Output the [x, y] coordinate of the center of the cell containing the given text.  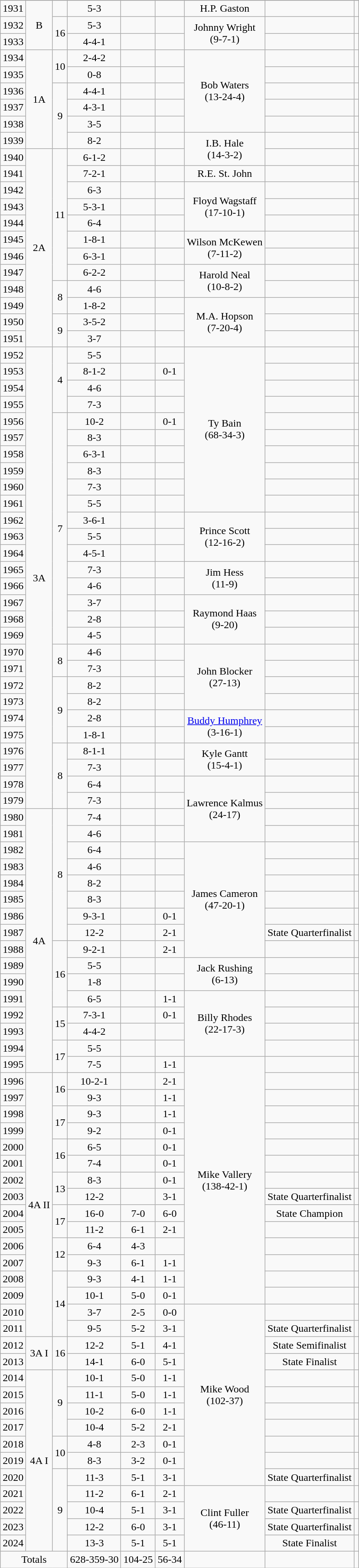
1967 [13, 603]
1951 [13, 339]
2012 [13, 1345]
1938 [13, 124]
1991 [13, 998]
1973 [13, 701]
1960 [13, 487]
1996 [13, 1081]
3-5-2 [95, 322]
1934 [13, 58]
1940 [13, 157]
4-8 [95, 1444]
State Semifinalist [310, 1345]
9-5 [95, 1329]
Jim Hess(11-9) [225, 578]
4A I [39, 1461]
R.E. St. John [225, 173]
56-34 [170, 1560]
3A I [39, 1353]
2007 [13, 1263]
1953 [13, 372]
1936 [13, 91]
9-3-1 [95, 916]
15 [60, 1024]
2011 [13, 1329]
1939 [13, 140]
1983 [13, 867]
1-8-2 [95, 306]
Lawrence Kalmus(24-17) [225, 809]
3-6-1 [95, 520]
1979 [13, 801]
Kyle Gantt(15-4-1) [225, 760]
1976 [13, 751]
Clint Fuller(46-11) [225, 1518]
1981 [13, 834]
2006 [13, 1246]
Raymond Haas(9-20) [225, 619]
1986 [13, 916]
1949 [13, 306]
Billy Rhodes(22-17-3) [225, 1023]
1997 [13, 1098]
4-4-2 [95, 1032]
1937 [13, 108]
Mike Wood(102-37) [225, 1395]
1971 [13, 668]
2022 [13, 1510]
John Blocker(27-13) [225, 677]
4-5 [95, 636]
M.A. Hopson(7-20-4) [225, 322]
2008 [13, 1279]
B [39, 25]
1962 [13, 520]
1947 [13, 273]
Wilson McKewen(7-11-2) [225, 248]
1945 [13, 240]
628-359-30 [95, 1560]
2010 [13, 1312]
14 [60, 1304]
2023 [13, 1526]
2005 [13, 1229]
16-0 [95, 1213]
7-5 [95, 1065]
1980 [13, 817]
Bob Waters(13-24-4) [225, 91]
1963 [13, 537]
5-3-1 [95, 207]
12 [60, 1254]
1931 [13, 9]
1957 [13, 437]
1993 [13, 1032]
1956 [13, 421]
3-5 [95, 124]
1932 [13, 25]
2-5 [138, 1312]
4-5-1 [95, 553]
2-4-2 [95, 58]
1988 [13, 949]
Buddy Humphrey(3-16-1) [225, 726]
10-2-1 [95, 1081]
Prince Scott(12-16-2) [225, 537]
0-0 [170, 1312]
1933 [13, 42]
2015 [13, 1395]
Ty Bain(68-34-3) [225, 429]
1941 [13, 173]
1943 [13, 207]
6-3 [95, 190]
1985 [13, 900]
9-2 [95, 1131]
9-2-1 [95, 949]
13 [60, 1188]
1995 [13, 1065]
I.B. Hale(14-3-2) [225, 149]
1970 [13, 652]
4 [60, 380]
1975 [13, 735]
1992 [13, 1015]
3A [39, 578]
H.P. Gaston [225, 9]
2-3 [138, 1444]
2009 [13, 1296]
2021 [13, 1493]
4A [39, 941]
6-1-2 [95, 157]
Jack Rushing(6-13) [225, 974]
Harold Neal(10-8-2) [225, 281]
1974 [13, 718]
104-25 [138, 1560]
2016 [13, 1411]
Mike Vallery(138-42-1) [225, 1180]
1944 [13, 223]
11-1 [95, 1395]
1969 [13, 636]
4-3 [138, 1246]
1954 [13, 388]
1961 [13, 504]
1958 [13, 454]
1990 [13, 982]
State Champion [310, 1213]
1942 [13, 190]
2003 [13, 1196]
2019 [13, 1460]
7-3-1 [95, 1015]
0-8 [95, 75]
1994 [13, 1048]
3-2 [138, 1460]
James Cameron(47-20-1) [225, 900]
8-1-1 [95, 751]
1999 [13, 1131]
1935 [13, 75]
14-1 [95, 1362]
Floyd Wagstaff(17-10-1) [225, 206]
11-3 [95, 1477]
2018 [13, 1444]
11 [60, 215]
2013 [13, 1362]
6-2-2 [95, 273]
1965 [13, 570]
7 [60, 528]
1-8 [95, 982]
1950 [13, 322]
2004 [13, 1213]
1998 [13, 1114]
2001 [13, 1164]
2A [39, 248]
1946 [13, 256]
1A [39, 99]
2017 [13, 1428]
7-0 [138, 1213]
2020 [13, 1477]
4A II [39, 1205]
1968 [13, 619]
13-3 [95, 1543]
1955 [13, 404]
2002 [13, 1180]
Totals [34, 1560]
1948 [13, 289]
8-1-2 [95, 372]
1977 [13, 768]
1959 [13, 470]
1966 [13, 586]
Johnny Wright(9-7-1) [225, 33]
2024 [13, 1543]
1987 [13, 932]
2014 [13, 1378]
1972 [13, 685]
1978 [13, 784]
1964 [13, 553]
4-3-1 [95, 108]
1984 [13, 883]
1989 [13, 965]
2000 [13, 1147]
7-2-1 [95, 173]
1952 [13, 355]
1982 [13, 850]
